Extract the [X, Y] coordinate from the center of the cell holding the provided text.  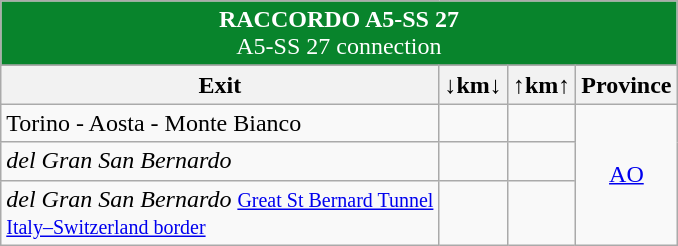
↓km↓ [473, 85]
Torino - Aosta - Monte Bianco [220, 123]
RACCORDO A5-SS 27A5-SS 27 connection [339, 34]
del Gran San Bernardo [220, 161]
AO [626, 174]
Province [626, 85]
del Gran San Bernardo Great St Bernard Tunnel Italy–Switzerland border [220, 212]
Exit [220, 85]
↑km↑ [541, 85]
